Capture the cell that displays the provided text and extract its (X, Y) central coordinate. 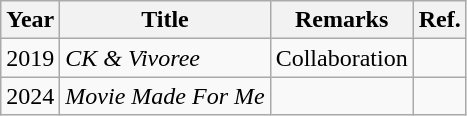
Year (30, 20)
Ref. (440, 20)
Title (165, 20)
CK & Vivoree (165, 58)
Collaboration (342, 58)
2024 (30, 96)
Movie Made For Me (165, 96)
Remarks (342, 20)
2019 (30, 58)
